Return [X, Y] of the center of cell containing provided text 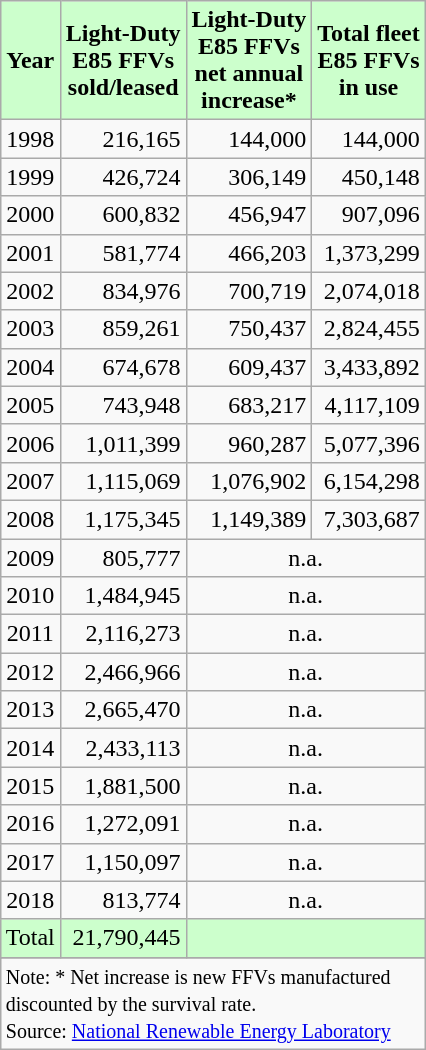
6,154,298 [368, 481]
426,724 [123, 177]
2,074,018 [368, 291]
Note: * Net increase is new FFVs manufactured discounted by the survival rate. Source: National Renewable Energy Laboratory [212, 1003]
2016 [30, 824]
2004 [30, 367]
750,437 [249, 329]
Light-DutyE85 FFVs sold/leased [123, 60]
1,149,389 [249, 519]
2012 [30, 672]
2,116,273 [123, 634]
805,777 [123, 557]
2,665,470 [123, 710]
2002 [30, 291]
2005 [30, 405]
600,832 [123, 215]
700,719 [249, 291]
2007 [30, 481]
2,433,113 [123, 748]
1,373,299 [368, 253]
7,303,687 [368, 519]
2010 [30, 596]
2001 [30, 253]
1,881,500 [123, 786]
859,261 [123, 329]
2011 [30, 634]
450,148 [368, 177]
1,076,902 [249, 481]
2018 [30, 900]
2,824,455 [368, 329]
2000 [30, 215]
Year [30, 60]
2008 [30, 519]
2003 [30, 329]
2006 [30, 443]
609,437 [249, 367]
3,433,892 [368, 367]
466,203 [249, 253]
960,287 [249, 443]
743,948 [123, 405]
1,115,069 [123, 481]
581,774 [123, 253]
21,790,445 [123, 938]
2,466,966 [123, 672]
Total fleetE85 FFVsin use [368, 60]
907,096 [368, 215]
1,272,091 [123, 824]
1,175,345 [123, 519]
1999 [30, 177]
1,484,945 [123, 596]
Light-DutyE85 FFVs net annualincrease* [249, 60]
2015 [30, 786]
2009 [30, 557]
216,165 [123, 139]
306,149 [249, 177]
683,217 [249, 405]
813,774 [123, 900]
Total [30, 938]
1998 [30, 139]
834,976 [123, 291]
2017 [30, 862]
1,150,097 [123, 862]
674,678 [123, 367]
456,947 [249, 215]
2013 [30, 710]
4,117,109 [368, 405]
5,077,396 [368, 443]
1,011,399 [123, 443]
2014 [30, 748]
